Identify which cell holds the provided text, then report its (x, y) central coordinate. 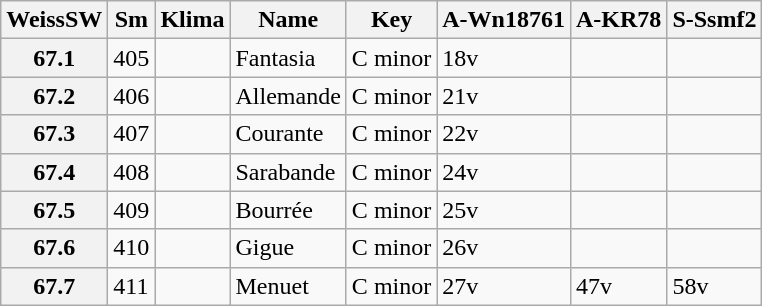
A-Wn18761 (504, 20)
67.2 (54, 96)
67.3 (54, 134)
408 (132, 172)
Bourrée (288, 210)
Name (288, 20)
47v (618, 286)
Key (391, 20)
Gigue (288, 248)
407 (132, 134)
405 (132, 58)
58v (714, 286)
Sm (132, 20)
409 (132, 210)
410 (132, 248)
25v (504, 210)
411 (132, 286)
22v (504, 134)
27v (504, 286)
18v (504, 58)
S-Ssmf2 (714, 20)
Courante (288, 134)
WeissSW (54, 20)
Sarabande (288, 172)
Menuet (288, 286)
24v (504, 172)
406 (132, 96)
67.1 (54, 58)
26v (504, 248)
A-KR78 (618, 20)
67.6 (54, 248)
Klima (192, 20)
Fantasia (288, 58)
67.7 (54, 286)
67.5 (54, 210)
21v (504, 96)
67.4 (54, 172)
Allemande (288, 96)
